Return [X, Y] of the center of cell containing provided text 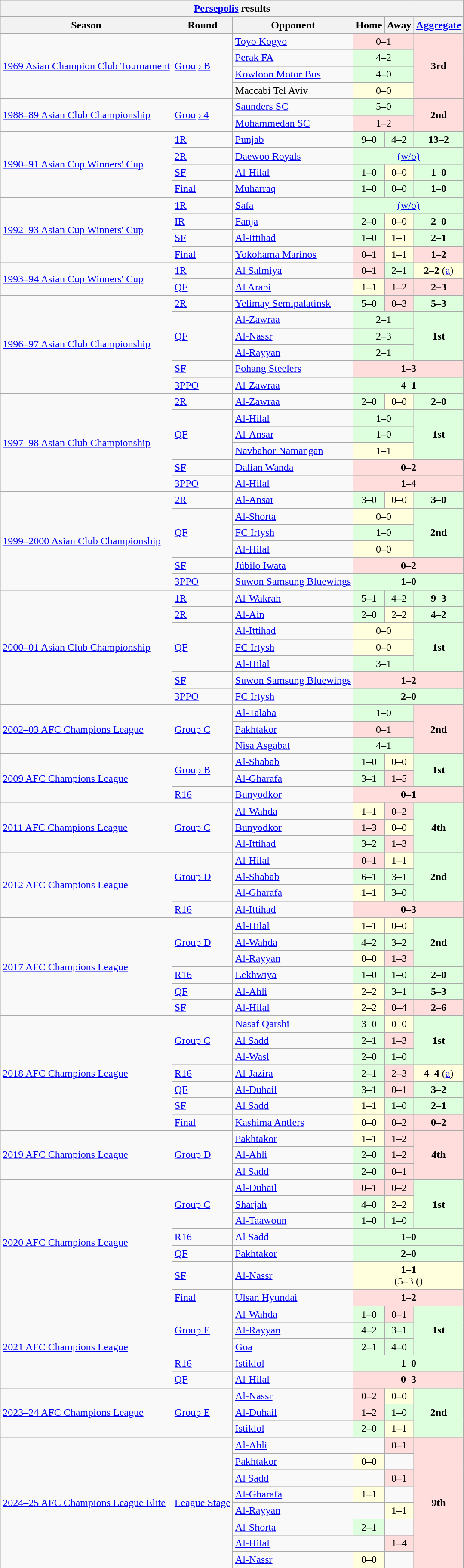
Safa [293, 205]
Aggregate [439, 25]
2021 AFC Champions League [86, 1347]
Al-Wakrah [293, 598]
2024–25 AFC Champions League Elite [86, 1502]
Al-Ain [293, 614]
Maccabi Tel Aviv [293, 90]
Al Arabi [293, 287]
Yokohama Marinos [293, 254]
2000–01 Asian Club Championship [86, 647]
Sharjah [293, 1204]
Group 4 [202, 115]
Away [399, 25]
Al-Talaba [293, 713]
Nasaf Qarshi [293, 1024]
2017 AFC Champions League [86, 966]
Lekhwiya [293, 975]
6–1 [369, 877]
2–6 [439, 1008]
Júbilo Iwata [293, 565]
Round [202, 25]
1969 Asian Champion Club Tournament [86, 66]
9–0 [369, 139]
League Stage [202, 1502]
2011 AFC Champions League [86, 827]
2012 AFC Champions League [86, 885]
Al-Jazira [293, 1073]
Season [86, 25]
Pohang Steelers [293, 369]
Kowloon Motor Bus [293, 74]
3rd [439, 66]
1999–2000 Asian Club Championship [86, 541]
1–1 (5–3 () [409, 1275]
Opponent [293, 25]
2002–03 AFC Champions League [86, 729]
Persepolis results [232, 9]
Navbahor Namangan [293, 451]
Daewoo Royals [293, 156]
13–2 [439, 139]
5–1 [369, 598]
9th [439, 1502]
1992–93 Asian Cup Winners' Cup [86, 230]
1993–94 Asian Cup Winners' Cup [86, 279]
Punjab [293, 139]
Ulsan Hyundai [293, 1298]
Perak FA [293, 58]
2009 AFC Champions League [86, 778]
Al-Taawoun [293, 1220]
Al Salmiya [293, 271]
Nisa Asgabat [293, 746]
Saunders SC [293, 107]
1988–89 Asian Club Championship [86, 115]
Home [369, 25]
2019 AFC Champions League [86, 1155]
Muharraq [293, 188]
Al-Wasl [293, 1057]
Goa [293, 1347]
Dalian Wanda [293, 467]
0–4 [399, 1008]
Mohammedan SC [293, 123]
1997–98 Asian Club Championship [86, 442]
9–3 [439, 598]
2020 AFC Champions League [86, 1243]
Yelimay Semipalatinsk [293, 303]
Fanja [293, 222]
1–5 [399, 778]
2023–24 AFC Champions League [86, 1412]
2018 AFC Champions League [86, 1073]
IR [202, 222]
1990–91 Asian Cup Winners' Cup [86, 164]
2–2 (a) [439, 271]
1996–97 Asian Club Championship [86, 344]
4–4 (a) [439, 1073]
Toyo Kogyo [293, 41]
Kashima Antlers [293, 1122]
